Return [X, Y] of the center of cell containing provided text 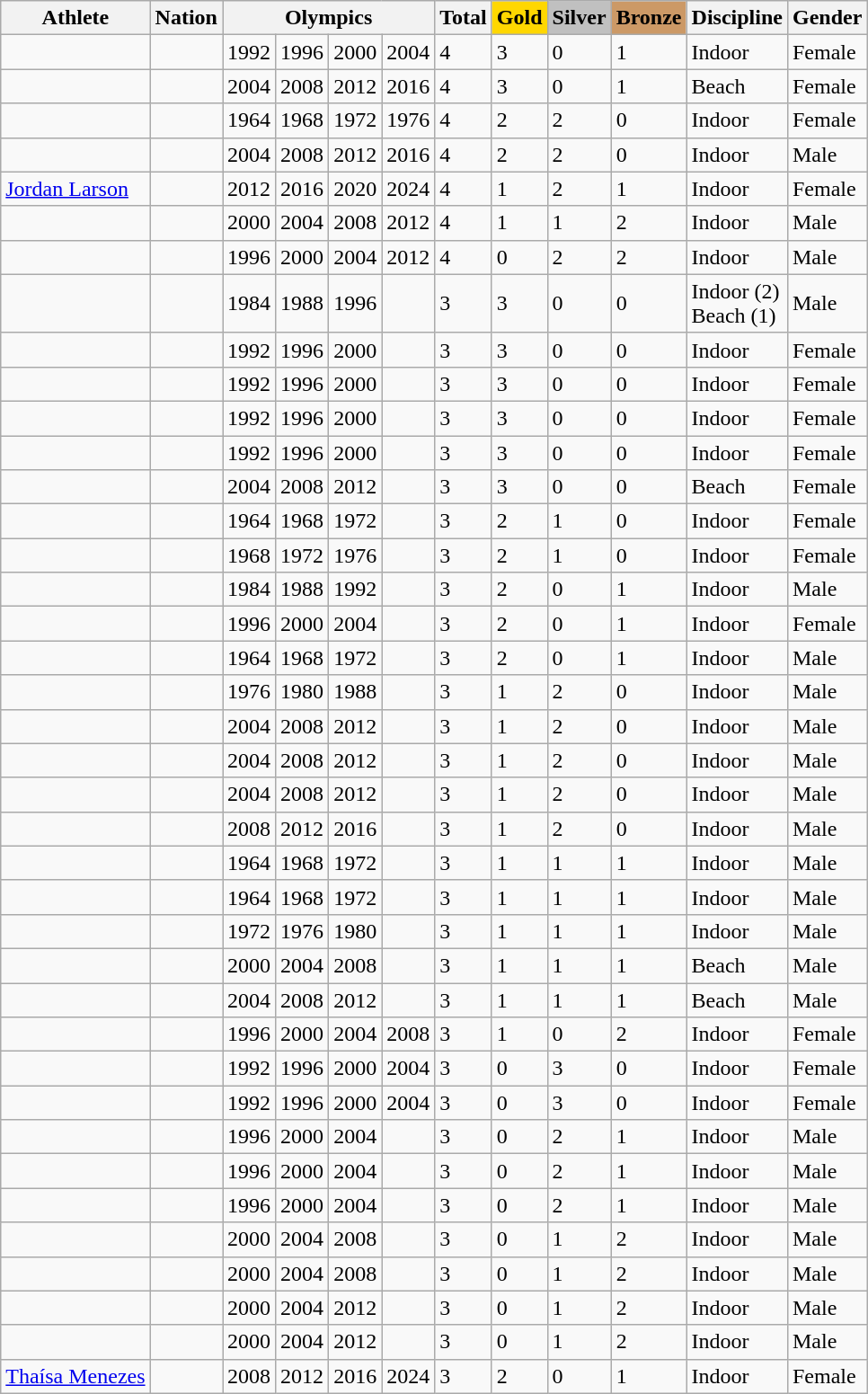
Discipline [737, 18]
Gender [827, 18]
Thaísa Menezes [75, 1376]
Nation [186, 18]
Bronze [649, 18]
Gold [519, 18]
Total [464, 18]
Athlete [75, 18]
Indoor (2)Beach (1) [737, 304]
Silver [579, 18]
Jordan Larson [75, 189]
Olympics [329, 18]
2020 [356, 189]
